Return (X, Y) of the center of cell containing provided text 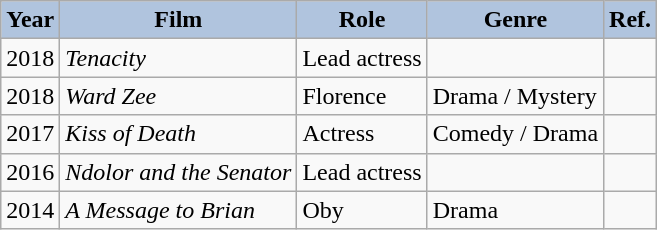
Kiss of Death (178, 134)
Tenacity (178, 58)
Drama (515, 210)
2017 (30, 134)
Ref. (630, 20)
Comedy / Drama (515, 134)
Ndolor and the Senator (178, 172)
Role (362, 20)
Florence (362, 96)
2014 (30, 210)
Drama / Mystery (515, 96)
2016 (30, 172)
A Message to Brian (178, 210)
Year (30, 20)
Actress (362, 134)
Genre (515, 20)
Film (178, 20)
Oby (362, 210)
Ward Zee (178, 96)
